Return [x, y] of the center of cell containing provided text 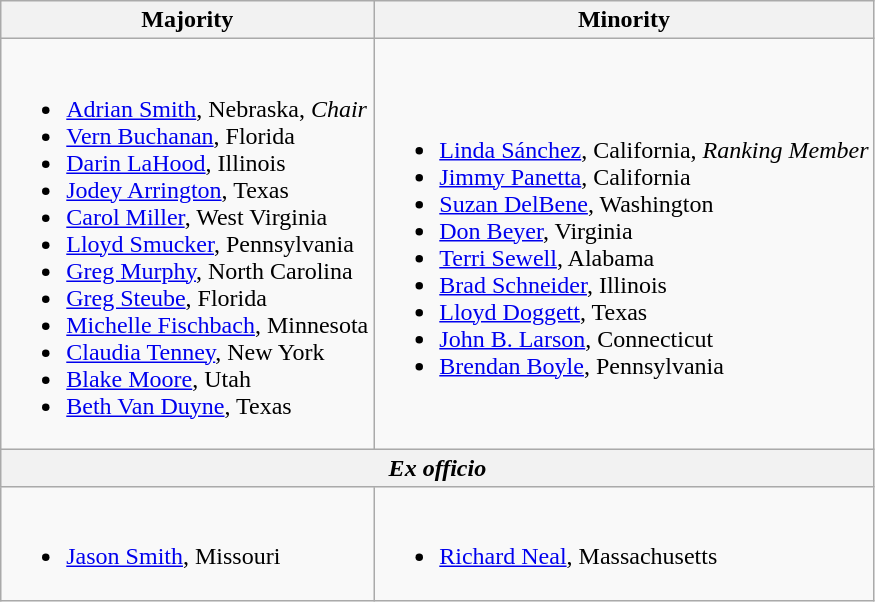
Jason Smith, Missouri [188, 544]
Majority [188, 20]
Minority [624, 20]
Richard Neal, Massachusetts [624, 544]
Ex officio [438, 468]
